Determine the [x, y] coordinate at the center of the cell enclosing the given text.  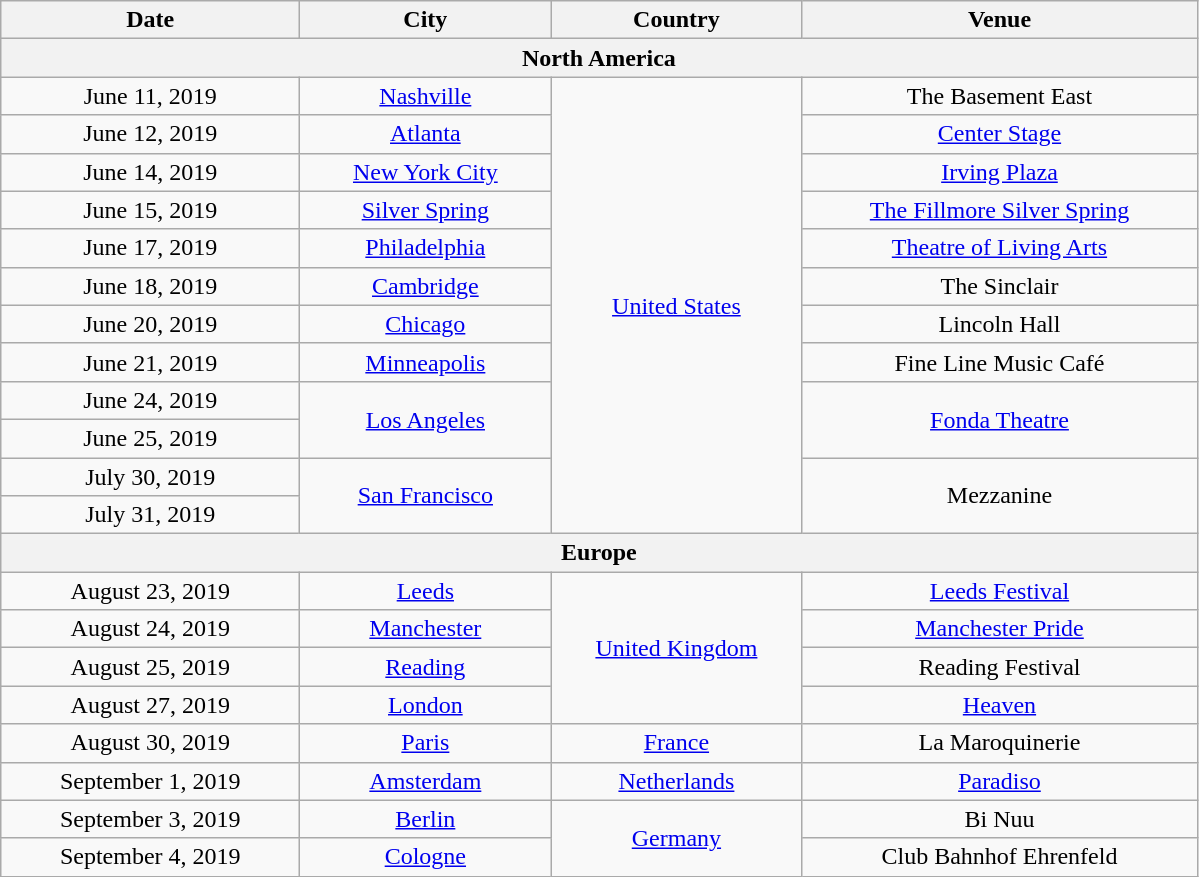
Manchester Pride [1000, 629]
The Fillmore Silver Spring [1000, 210]
Club Bahnhof Ehrenfeld [1000, 857]
July 31, 2019 [150, 515]
Cologne [426, 857]
Chicago [426, 324]
San Francisco [426, 496]
Germany [676, 838]
Date [150, 20]
Leeds [426, 591]
July 30, 2019 [150, 477]
Fine Line Music Café [1000, 362]
June 20, 2019 [150, 324]
Fonda Theatre [1000, 419]
City [426, 20]
Minneapolis [426, 362]
Bi Nuu [1000, 819]
August 27, 2019 [150, 705]
Manchester [426, 629]
Europe [599, 553]
The Basement East [1000, 96]
Mezzanine [1000, 496]
Amsterdam [426, 781]
August 30, 2019 [150, 743]
June 12, 2019 [150, 134]
September 1, 2019 [150, 781]
August 25, 2019 [150, 667]
Country [676, 20]
Atlanta [426, 134]
June 14, 2019 [150, 172]
June 21, 2019 [150, 362]
Paris [426, 743]
Netherlands [676, 781]
Irving Plaza [1000, 172]
Center Stage [1000, 134]
Cambridge [426, 286]
Silver Spring [426, 210]
August 24, 2019 [150, 629]
June 11, 2019 [150, 96]
June 18, 2019 [150, 286]
North America [599, 58]
September 4, 2019 [150, 857]
Philadelphia [426, 248]
Reading [426, 667]
Venue [1000, 20]
United Kingdom [676, 648]
United States [676, 306]
Theatre of Living Arts [1000, 248]
Nashville [426, 96]
La Maroquinerie [1000, 743]
Lincoln Hall [1000, 324]
London [426, 705]
Berlin [426, 819]
Heaven [1000, 705]
The Sinclair [1000, 286]
August 23, 2019 [150, 591]
June 24, 2019 [150, 400]
June 15, 2019 [150, 210]
Reading Festival [1000, 667]
Leeds Festival [1000, 591]
Los Angeles [426, 419]
June 25, 2019 [150, 438]
France [676, 743]
September 3, 2019 [150, 819]
New York City [426, 172]
Paradiso [1000, 781]
June 17, 2019 [150, 248]
